Determine the (x, y) coordinate at the center of the cell enclosing the given text.  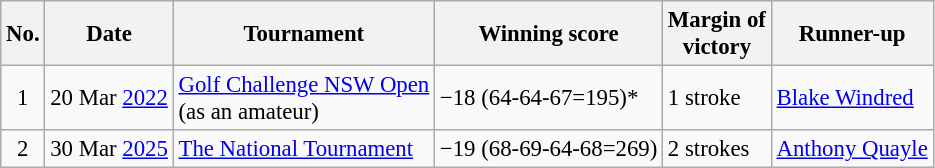
Golf Challenge NSW Open(as an amateur) (304, 98)
Anthony Quayle (852, 149)
Margin ofvictory (718, 34)
Blake Windred (852, 98)
−19 (68-69-64-68=269) (549, 149)
Runner-up (852, 34)
2 (23, 149)
30 Mar 2025 (109, 149)
1 stroke (718, 98)
The National Tournament (304, 149)
No. (23, 34)
Tournament (304, 34)
1 (23, 98)
Date (109, 34)
Winning score (549, 34)
2 strokes (718, 149)
−18 (64-64-67=195)* (549, 98)
20 Mar 2022 (109, 98)
